Return the [X, Y] coordinate for the center point of the cell that contains the specified text.  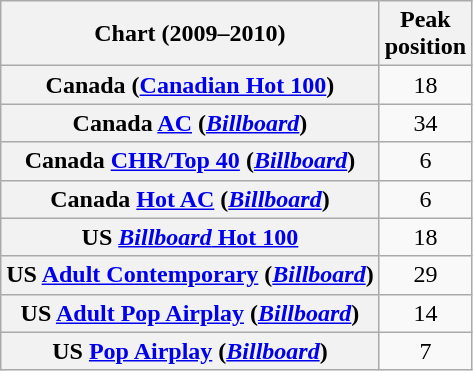
7 [425, 351]
34 [425, 123]
Canada CHR/Top 40 (Billboard) [190, 161]
US Pop Airplay (Billboard) [190, 351]
Canada (Canadian Hot 100) [190, 85]
Canada Hot AC (Billboard) [190, 199]
US Adult Contemporary (Billboard) [190, 275]
29 [425, 275]
Canada AC (Billboard) [190, 123]
Chart (2009–2010) [190, 34]
US Billboard Hot 100 [190, 237]
Peakposition [425, 34]
US Adult Pop Airplay (Billboard) [190, 313]
14 [425, 313]
